Return the (X, Y) coordinate for the center point of the cell that contains the specified text.  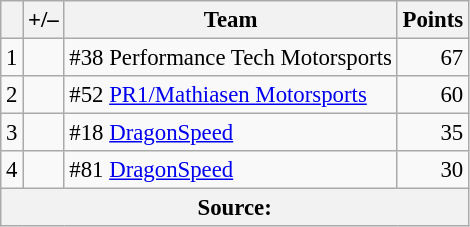
#18 DragonSpeed (230, 133)
67 (432, 58)
#52 PR1/Mathiasen Motorsports (230, 95)
2 (12, 95)
Team (230, 20)
35 (432, 133)
Source: (235, 208)
#81 DragonSpeed (230, 170)
1 (12, 58)
3 (12, 133)
4 (12, 170)
60 (432, 95)
30 (432, 170)
Points (432, 20)
#38 Performance Tech Motorsports (230, 58)
+/– (44, 20)
